Return the (x, y) coordinate for the center point of the cell that contains the specified text.  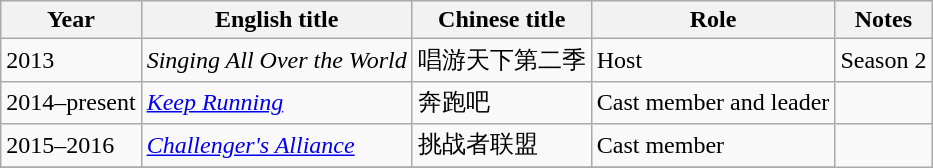
English title (276, 20)
Notes (884, 20)
Challenger's Alliance (276, 146)
挑战者联盟 (502, 146)
2013 (71, 60)
奔跑吧 (502, 102)
Year (71, 20)
Chinese title (502, 20)
Role (713, 20)
Host (713, 60)
唱游天下第二季 (502, 60)
Season 2 (884, 60)
Cast member and leader (713, 102)
Keep Running (276, 102)
Singing All Over the World (276, 60)
2014–present (71, 102)
2015–2016 (71, 146)
Cast member (713, 146)
